Scan for the cell matching the given text and deliver its [X, Y] coordinate at center. 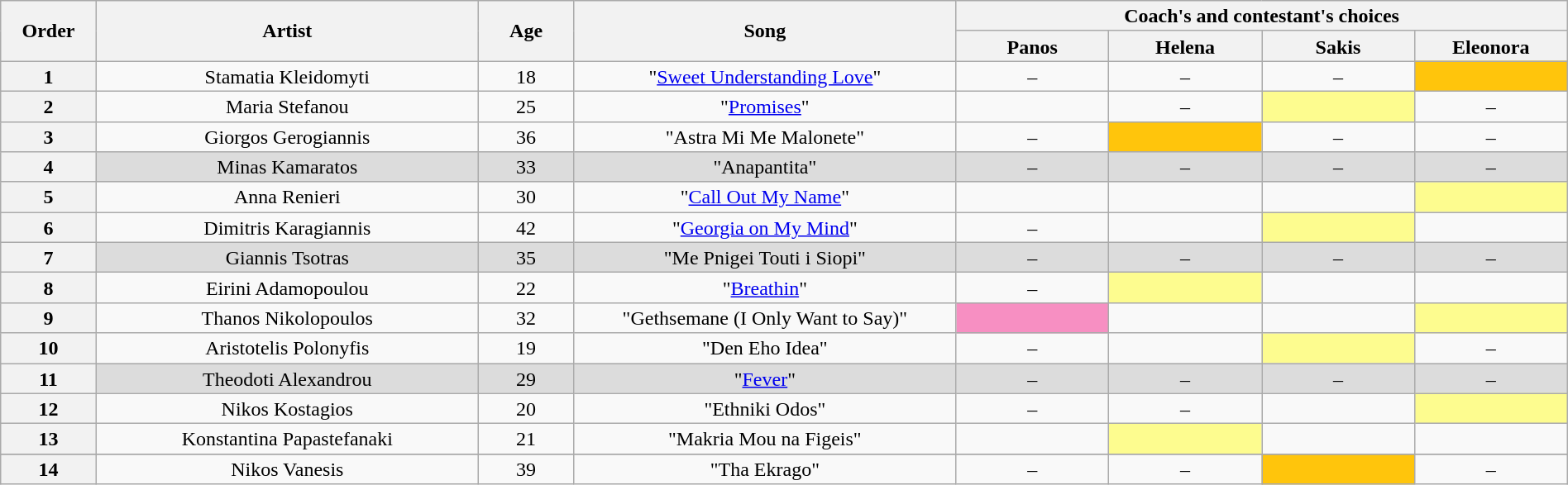
Anna Renieri [287, 197]
30 [526, 197]
Stamatia Kleidomyti [287, 76]
22 [526, 288]
"Sweet Understanding Love" [765, 76]
42 [526, 228]
5 [49, 197]
39 [526, 469]
13 [49, 440]
Helena [1186, 46]
6 [49, 228]
12 [49, 408]
"Gethsemane (I Only Want to Say)" [765, 317]
7 [49, 258]
Panos [1032, 46]
"Promises" [765, 106]
Minas Kamaratos [287, 167]
9 [49, 317]
Dimitris Karagiannis [287, 228]
Giannis Tsotras [287, 258]
Konstantina Papastefanaki [287, 440]
Theodoti Alexandrou [287, 378]
18 [526, 76]
11 [49, 378]
"Ethniki Odos" [765, 408]
Age [526, 31]
Nikos Kostagios [287, 408]
Coach's and contestant's choices [1262, 17]
Eirini Adamopoulou [287, 288]
"Tha Ekrago" [765, 469]
Song [765, 31]
Nikos Vanesis [287, 469]
14 [49, 469]
"Anapantita" [765, 167]
2 [49, 106]
Thanos Nikolopoulos [287, 317]
"Georgia on My Mind" [765, 228]
Giorgos Gerogiannis [287, 137]
Order [49, 31]
"Breathin" [765, 288]
"Fever" [765, 378]
Eleonora [1490, 46]
21 [526, 440]
Artist [287, 31]
36 [526, 137]
1 [49, 76]
"Me Pnigei Touti i Siopi" [765, 258]
25 [526, 106]
8 [49, 288]
"Astra Mi Me Malonete" [765, 137]
4 [49, 167]
35 [526, 258]
"Call Out My Name" [765, 197]
Maria Stefanou [287, 106]
10 [49, 349]
33 [526, 167]
19 [526, 349]
20 [526, 408]
3 [49, 137]
29 [526, 378]
"Makria Mou na Figeis" [765, 440]
Aristotelis Polonyfis [287, 349]
Sakis [1338, 46]
"Den Eho Idea" [765, 349]
32 [526, 317]
